For the text-containing cell, return its midpoint in (X, Y) coordinate format. 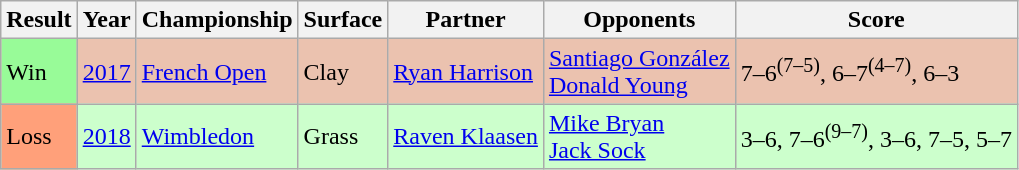
Santiago González Donald Young (639, 72)
Championship (217, 20)
Raven Klaasen (466, 136)
Result (39, 20)
Loss (39, 136)
French Open (217, 72)
Clay (343, 72)
3–6, 7–6(9–7), 3–6, 7–5, 5–7 (876, 136)
Year (106, 20)
Surface (343, 20)
Grass (343, 136)
Win (39, 72)
Score (876, 20)
2017 (106, 72)
7–6(7–5), 6–7(4–7), 6–3 (876, 72)
Partner (466, 20)
Mike Bryan Jack Sock (639, 136)
Opponents (639, 20)
Ryan Harrison (466, 72)
Wimbledon (217, 136)
2018 (106, 136)
